Pinpoint the cell where the given text exists, returning its (X, Y) midpoint coordinate. 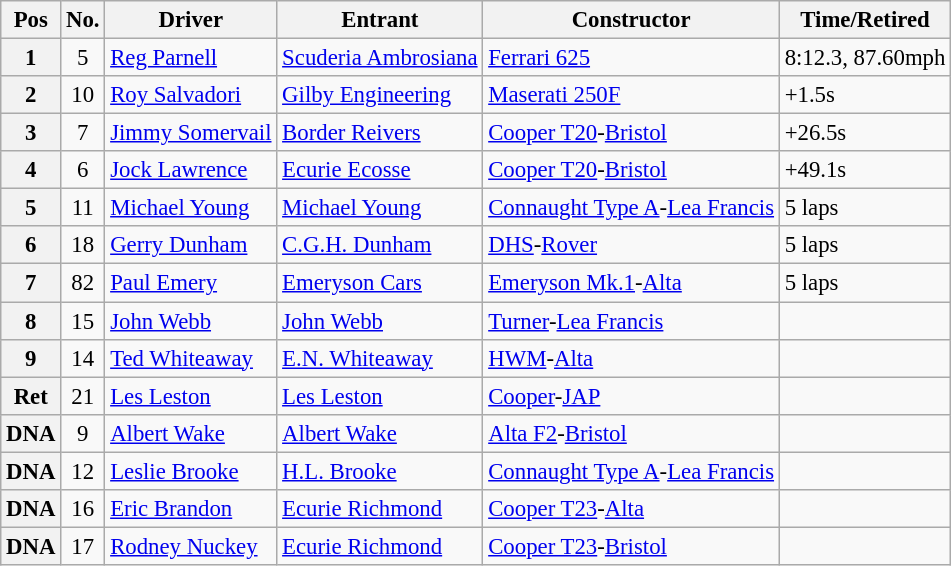
Pos (31, 20)
+1.5s (864, 95)
No. (83, 20)
+26.5s (864, 133)
Ecurie Ecosse (380, 170)
Turner-Lea Francis (631, 321)
8:12.3, 87.60mph (864, 58)
15 (83, 321)
DHS-Rover (631, 245)
18 (83, 245)
Time/Retired (864, 20)
Leslie Brooke (191, 471)
Scuderia Ambrosiana (380, 58)
HWM-Alta (631, 358)
Emeryson Cars (380, 283)
Roy Salvadori (191, 95)
14 (83, 358)
8 (31, 321)
E.N. Whiteaway (380, 358)
Paul Emery (191, 283)
Gilby Engineering (380, 95)
12 (83, 471)
Constructor (631, 20)
3 (31, 133)
C.G.H. Dunham (380, 245)
Emeryson Mk.1-Alta (631, 283)
Reg Parnell (191, 58)
Entrant (380, 20)
82 (83, 283)
2 (31, 95)
21 (83, 396)
Jimmy Somervail (191, 133)
H.L. Brooke (380, 471)
Cooper T23-Bristol (631, 546)
Rodney Nuckey (191, 546)
Eric Brandon (191, 509)
Jock Lawrence (191, 170)
Ret (31, 396)
1 (31, 58)
Ted Whiteaway (191, 358)
Driver (191, 20)
16 (83, 509)
Ferrari 625 (631, 58)
10 (83, 95)
Cooper T23-Alta (631, 509)
+49.1s (864, 170)
Border Reivers (380, 133)
Maserati 250F (631, 95)
17 (83, 546)
Alta F2-Bristol (631, 433)
4 (31, 170)
Cooper-JAP (631, 396)
11 (83, 208)
Gerry Dunham (191, 245)
